Scan for the cell matching the given text and deliver its [X, Y] coordinate at center. 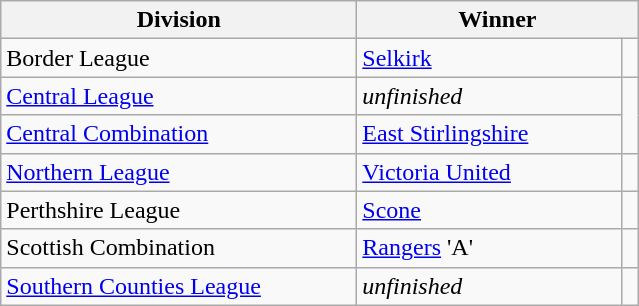
Scottish Combination [179, 248]
Perthshire League [179, 210]
Winner [498, 20]
Scone [490, 210]
Border League [179, 58]
Victoria United [490, 172]
Central League [179, 96]
Division [179, 20]
Selkirk [490, 58]
Rangers 'A' [490, 248]
East Stirlingshire [490, 134]
Northern League [179, 172]
Central Combination [179, 134]
Southern Counties League [179, 286]
